Scan for the cell matching the given text and deliver its [x, y] coordinate at center. 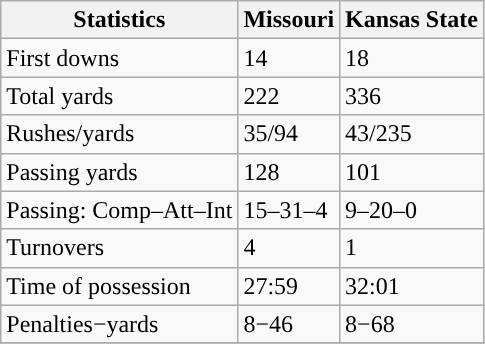
18 [412, 58]
8−46 [289, 324]
43/235 [412, 134]
14 [289, 58]
Rushes/yards [120, 134]
Total yards [120, 96]
32:01 [412, 286]
Time of possession [120, 286]
4 [289, 248]
Turnovers [120, 248]
15–31–4 [289, 210]
First downs [120, 58]
Missouri [289, 20]
336 [412, 96]
128 [289, 172]
101 [412, 172]
222 [289, 96]
Passing: Comp–Att–Int [120, 210]
35/94 [289, 134]
27:59 [289, 286]
Passing yards [120, 172]
Statistics [120, 20]
1 [412, 248]
8−68 [412, 324]
Penalties−yards [120, 324]
9–20–0 [412, 210]
Kansas State [412, 20]
